Scan for the cell matching the given text and deliver its [x, y] coordinate at center. 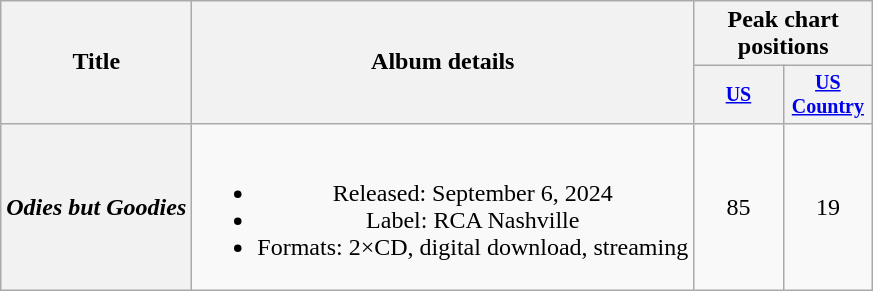
19 [828, 206]
US Country [828, 94]
85 [738, 206]
Peak chart positions [784, 34]
Album details [443, 62]
Odies but Goodies [96, 206]
Released: September 6, 2024Label: RCA NashvilleFormats: 2×CD, digital download, streaming [443, 206]
Title [96, 62]
US [738, 94]
